Return [x, y] of the center of cell containing provided text 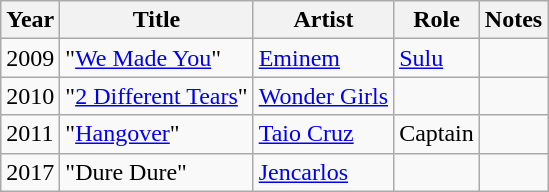
Role [437, 20]
"We Made You" [156, 58]
Artist [323, 20]
Notes [513, 20]
Year [30, 20]
Taio Cruz [323, 134]
"Hangover" [156, 134]
Captain [437, 134]
2010 [30, 96]
Wonder Girls [323, 96]
Jencarlos [323, 172]
2017 [30, 172]
Title [156, 20]
Eminem [323, 58]
Sulu [437, 58]
2011 [30, 134]
2009 [30, 58]
"2 Different Tears" [156, 96]
"Dure Dure" [156, 172]
